Find where the given text appears and provide that cell's center as [x, y] coordinate. 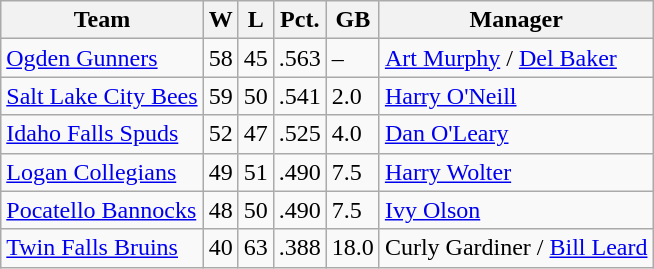
.388 [300, 248]
Art Murphy / Del Baker [516, 58]
.541 [300, 96]
2.0 [352, 96]
GB [352, 20]
52 [220, 134]
Manager [516, 20]
Twin Falls Bruins [102, 248]
Idaho Falls Spuds [102, 134]
Harry O'Neill [516, 96]
Ivy Olson [516, 210]
Salt Lake City Bees [102, 96]
Harry Wolter [516, 172]
59 [220, 96]
Curly Gardiner / Bill Leard [516, 248]
.525 [300, 134]
– [352, 58]
48 [220, 210]
49 [220, 172]
Ogden Gunners [102, 58]
Pocatello Bannocks [102, 210]
Logan Collegians [102, 172]
58 [220, 58]
.563 [300, 58]
47 [256, 134]
Dan O'Leary [516, 134]
45 [256, 58]
51 [256, 172]
18.0 [352, 248]
4.0 [352, 134]
63 [256, 248]
L [256, 20]
40 [220, 248]
Team [102, 20]
W [220, 20]
Pct. [300, 20]
